Search for the cell housing the specified text and yield its [x, y] center coordinate. 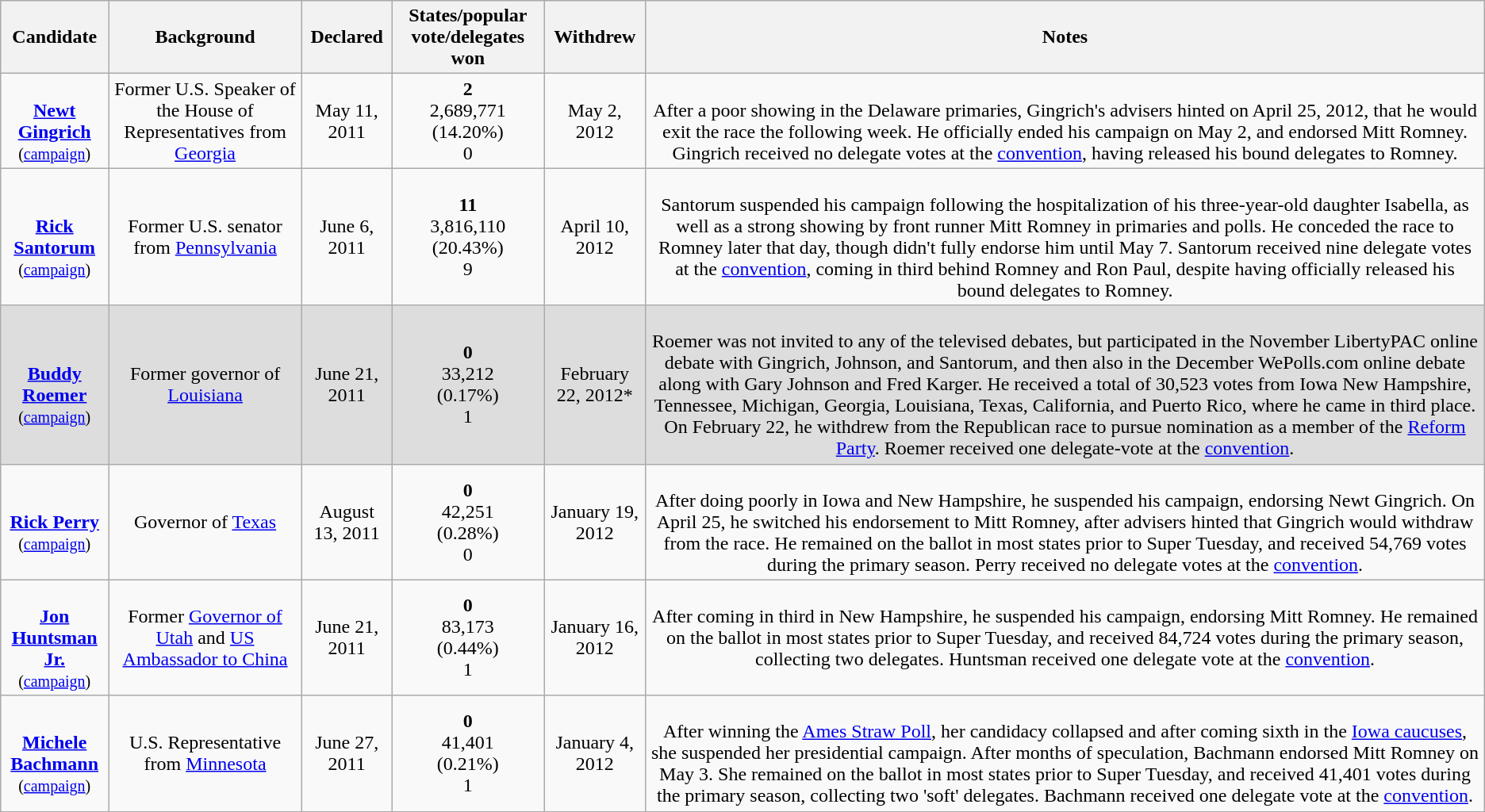
Former Governor of Utah and US Ambassador to China [205, 638]
22,689,771(14.20%)0 [468, 121]
Governor of Texas [205, 522]
Rick Perry(campaign) [55, 522]
Michele Bachmann(campaign) [55, 753]
January 16, 2012 [595, 638]
June 6, 2011 [346, 236]
May 11, 2011 [346, 121]
August 13, 2011 [346, 522]
Candidate [55, 37]
083,173(0.44%)1 [468, 638]
February 22, 2012* [595, 385]
Background [205, 37]
May 2, 2012 [595, 121]
Buddy Roemer(campaign) [55, 385]
States/popular vote/delegates won [468, 37]
June 27, 2011 [346, 753]
Withdrew [595, 37]
January 19, 2012 [595, 522]
Former U.S. senator from Pennsylvania [205, 236]
042,251(0.28%)0 [468, 522]
Former governor of Louisiana [205, 385]
April 10, 2012 [595, 236]
Jon Huntsman Jr.(campaign) [55, 638]
Notes [1065, 37]
Declared [346, 37]
Former U.S. Speaker of the House of Representatives from Georgia [205, 121]
Newt Gingrich(campaign) [55, 121]
041,401(0.21%)1 [468, 753]
U.S. Representative from Minnesota [205, 753]
January 4, 2012 [595, 753]
033,212(0.17%)1 [468, 385]
Rick Santorum(campaign) [55, 236]
113,816,110(20.43%)9 [468, 236]
